Detect which cell encompasses the target text, then output its [x, y] center coordinate. 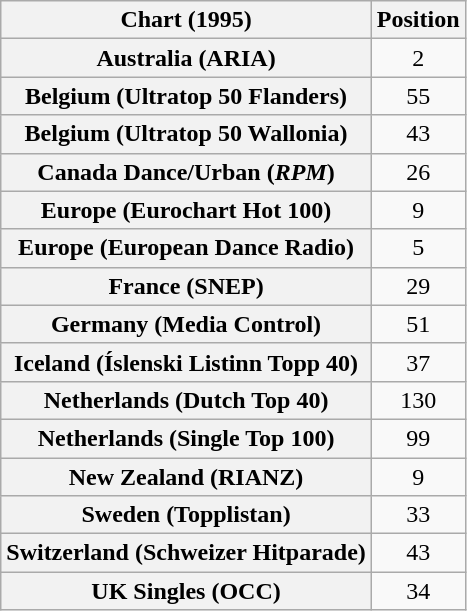
130 [418, 400]
Europe (Eurochart Hot 100) [186, 210]
Sweden (Topplistan) [186, 515]
55 [418, 96]
26 [418, 172]
Iceland (Íslenski Listinn Topp 40) [186, 362]
Canada Dance/Urban (RPM) [186, 172]
5 [418, 248]
Belgium (Ultratop 50 Flanders) [186, 96]
99 [418, 438]
Switzerland (Schweizer Hitparade) [186, 553]
33 [418, 515]
Belgium (Ultratop 50 Wallonia) [186, 134]
New Zealand (RIANZ) [186, 477]
51 [418, 324]
37 [418, 362]
Germany (Media Control) [186, 324]
Netherlands (Single Top 100) [186, 438]
34 [418, 591]
Chart (1995) [186, 20]
Australia (ARIA) [186, 58]
29 [418, 286]
Position [418, 20]
Europe (European Dance Radio) [186, 248]
France (SNEP) [186, 286]
Netherlands (Dutch Top 40) [186, 400]
UK Singles (OCC) [186, 591]
2 [418, 58]
